Pinpoint the cell where the given text exists, returning its [x, y] midpoint coordinate. 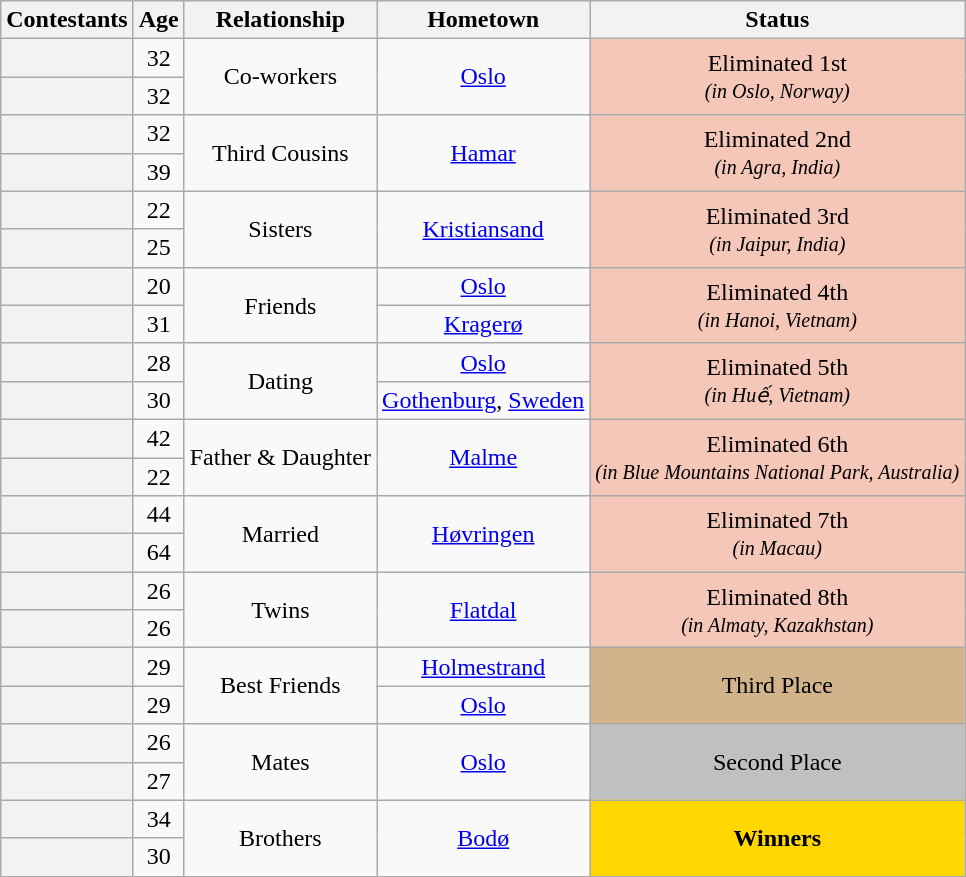
Dating [280, 381]
28 [158, 362]
Eliminated 4th(in Hanoi, Vietnam) [778, 305]
Kragerø [484, 324]
Twins [280, 610]
Status [778, 20]
27 [158, 781]
42 [158, 438]
Third Place [778, 686]
Age [158, 20]
Holmestrand [484, 667]
Best Friends [280, 686]
Flatdal [484, 610]
Mates [280, 762]
34 [158, 819]
Co-workers [280, 77]
Friends [280, 305]
44 [158, 515]
Høvringen [484, 534]
Eliminated 6th(in Blue Mountains National Park, Australia) [778, 457]
Kristiansand [484, 229]
Eliminated 7th(in Macau) [778, 534]
Contestants [67, 20]
Bodø [484, 838]
Father & Daughter [280, 457]
Gothenburg, Sweden [484, 400]
Eliminated 8th(in Almaty, Kazakhstan) [778, 610]
Hometown [484, 20]
Eliminated 2nd(in Agra, India) [778, 153]
Third Cousins [280, 153]
39 [158, 172]
Married [280, 534]
31 [158, 324]
20 [158, 286]
Eliminated 1st(in Oslo, Norway) [778, 77]
Sisters [280, 229]
Second Place [778, 762]
25 [158, 248]
Eliminated 3rd(in Jaipur, India) [778, 229]
64 [158, 553]
Relationship [280, 20]
Winners [778, 838]
Malme [484, 457]
Eliminated 5th(in Huế, Vietnam) [778, 381]
Brothers [280, 838]
Hamar [484, 153]
